Capture the cell that displays the provided text and extract its (x, y) central coordinate. 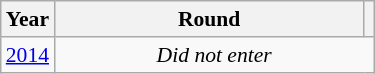
2014 (28, 55)
Did not enter (214, 55)
Year (28, 19)
Round (209, 19)
